Provide the (x, y) coordinate of the cell's center where the given text is located.  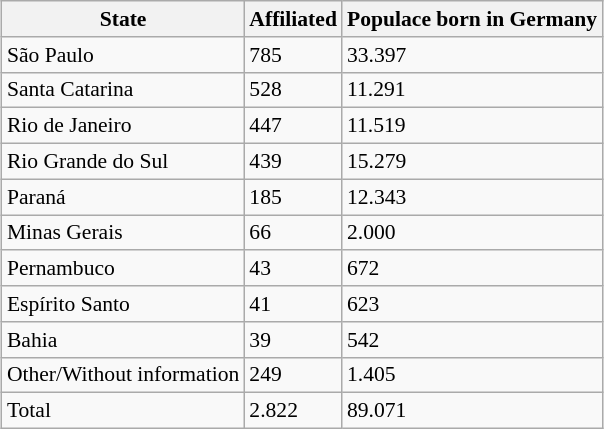
89.071 (472, 411)
Pernambuco (123, 268)
41 (293, 304)
Rio de Janeiro (123, 126)
185 (293, 197)
Total (123, 411)
439 (293, 161)
43 (293, 268)
447 (293, 126)
623 (472, 304)
Affiliated (293, 19)
33.397 (472, 54)
State (123, 19)
66 (293, 232)
1.405 (472, 375)
Rio Grande do Sul (123, 161)
Santa Catarina (123, 90)
Minas Gerais (123, 232)
528 (293, 90)
672 (472, 268)
11.291 (472, 90)
2.822 (293, 411)
249 (293, 375)
Other/Without information (123, 375)
39 (293, 339)
Populace born in Germany (472, 19)
11.519 (472, 126)
15.279 (472, 161)
Espírito Santo (123, 304)
São Paulo (123, 54)
542 (472, 339)
785 (293, 54)
2.000 (472, 232)
12.343 (472, 197)
Bahia (123, 339)
Paraná (123, 197)
